Extract the (X, Y) coordinate from the center of the cell holding the provided text.  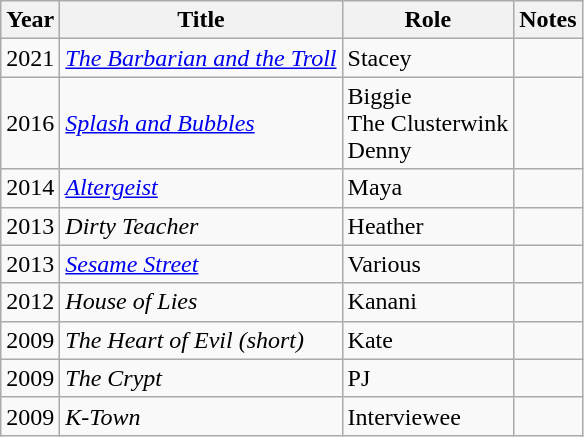
Dirty Teacher (201, 226)
House of Lies (201, 302)
Heather (428, 226)
BiggieThe ClusterwinkDenny (428, 123)
The Heart of Evil (short) (201, 340)
K-Town (201, 416)
2012 (30, 302)
Interviewee (428, 416)
Maya (428, 188)
2016 (30, 123)
PJ (428, 378)
Year (30, 20)
Stacey (428, 58)
Kate (428, 340)
Various (428, 264)
Altergeist (201, 188)
Role (428, 20)
The Crypt (201, 378)
Kanani (428, 302)
Notes (548, 20)
2014 (30, 188)
Title (201, 20)
The Barbarian and the Troll (201, 58)
2021 (30, 58)
Splash and Bubbles (201, 123)
Sesame Street (201, 264)
